Find where the given text appears and provide that cell's center as (x, y) coordinate. 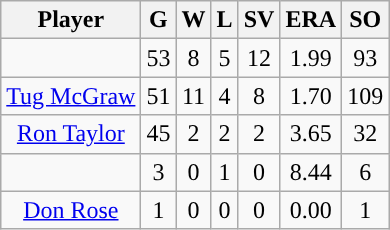
SO (366, 20)
1.70 (311, 96)
8.44 (311, 172)
4 (224, 96)
11 (194, 96)
6 (366, 172)
12 (259, 58)
53 (158, 58)
3.65 (311, 134)
Tug McGraw (71, 96)
SV (259, 20)
L (224, 20)
Don Rose (71, 210)
109 (366, 96)
32 (366, 134)
0.00 (311, 210)
ERA (311, 20)
Ron Taylor (71, 134)
45 (158, 134)
Player (71, 20)
G (158, 20)
93 (366, 58)
5 (224, 58)
51 (158, 96)
3 (158, 172)
W (194, 20)
1.99 (311, 58)
